Search for the cell housing the specified text and yield its [X, Y] center coordinate. 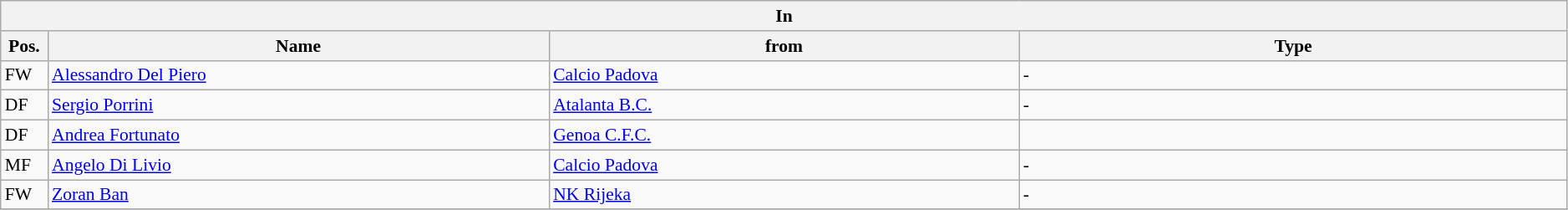
Angelo Di Livio [298, 165]
Andrea Fortunato [298, 136]
Name [298, 46]
NK Rijeka [784, 195]
Genoa C.F.C. [784, 136]
Pos. [24, 46]
In [784, 16]
Sergio Porrini [298, 105]
Zoran Ban [298, 195]
MF [24, 165]
Alessandro Del Piero [298, 75]
from [784, 46]
Type [1293, 46]
Atalanta B.C. [784, 105]
